Identify which cell holds the provided text, then report its [X, Y] central coordinate. 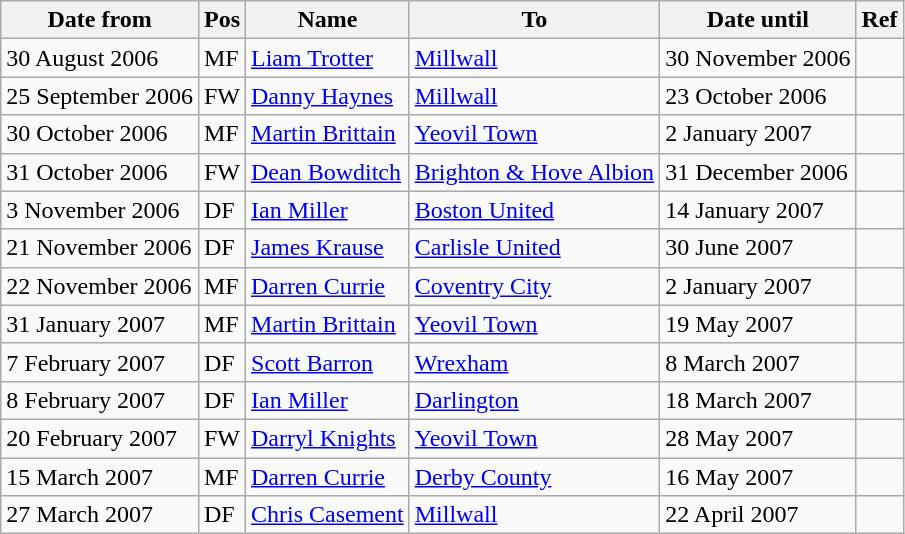
To [534, 20]
James Krause [328, 248]
14 January 2007 [758, 210]
Scott Barron [328, 362]
Boston United [534, 210]
18 March 2007 [758, 400]
30 June 2007 [758, 248]
Chris Casement [328, 515]
Pos [222, 20]
30 November 2006 [758, 58]
Dean Bowditch [328, 172]
8 February 2007 [100, 400]
Carlisle United [534, 248]
Darryl Knights [328, 438]
22 November 2006 [100, 286]
31 December 2006 [758, 172]
Coventry City [534, 286]
16 May 2007 [758, 477]
15 March 2007 [100, 477]
Danny Haynes [328, 96]
20 February 2007 [100, 438]
Name [328, 20]
Darlington [534, 400]
22 April 2007 [758, 515]
Brighton & Hove Albion [534, 172]
25 September 2006 [100, 96]
31 January 2007 [100, 324]
28 May 2007 [758, 438]
31 October 2006 [100, 172]
19 May 2007 [758, 324]
30 August 2006 [100, 58]
Date until [758, 20]
7 February 2007 [100, 362]
Liam Trotter [328, 58]
Derby County [534, 477]
Wrexham [534, 362]
8 March 2007 [758, 362]
23 October 2006 [758, 96]
Date from [100, 20]
21 November 2006 [100, 248]
3 November 2006 [100, 210]
30 October 2006 [100, 134]
Ref [880, 20]
27 March 2007 [100, 515]
